Capture the cell that displays the provided text and extract its [x, y] central coordinate. 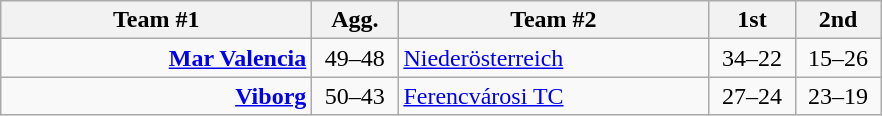
50–43 [355, 96]
23–19 [838, 96]
Ferencvárosi TC [554, 96]
Viborg [156, 96]
34–22 [752, 58]
Niederösterreich [554, 58]
Agg. [355, 20]
1st [752, 20]
2nd [838, 20]
Team #2 [554, 20]
Mar Valencia [156, 58]
49–48 [355, 58]
15–26 [838, 58]
27–24 [752, 96]
Team #1 [156, 20]
